Locate the cell with the specified text and output its (x, y) center coordinate. 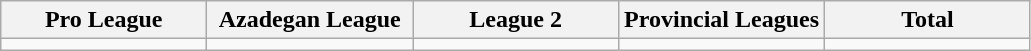
Pro League (104, 20)
Azadegan League (310, 20)
Total (928, 20)
Provincial Leagues (722, 20)
League 2 (516, 20)
